Return the (X, Y) coordinate for the center point of the cell that contains the specified text.  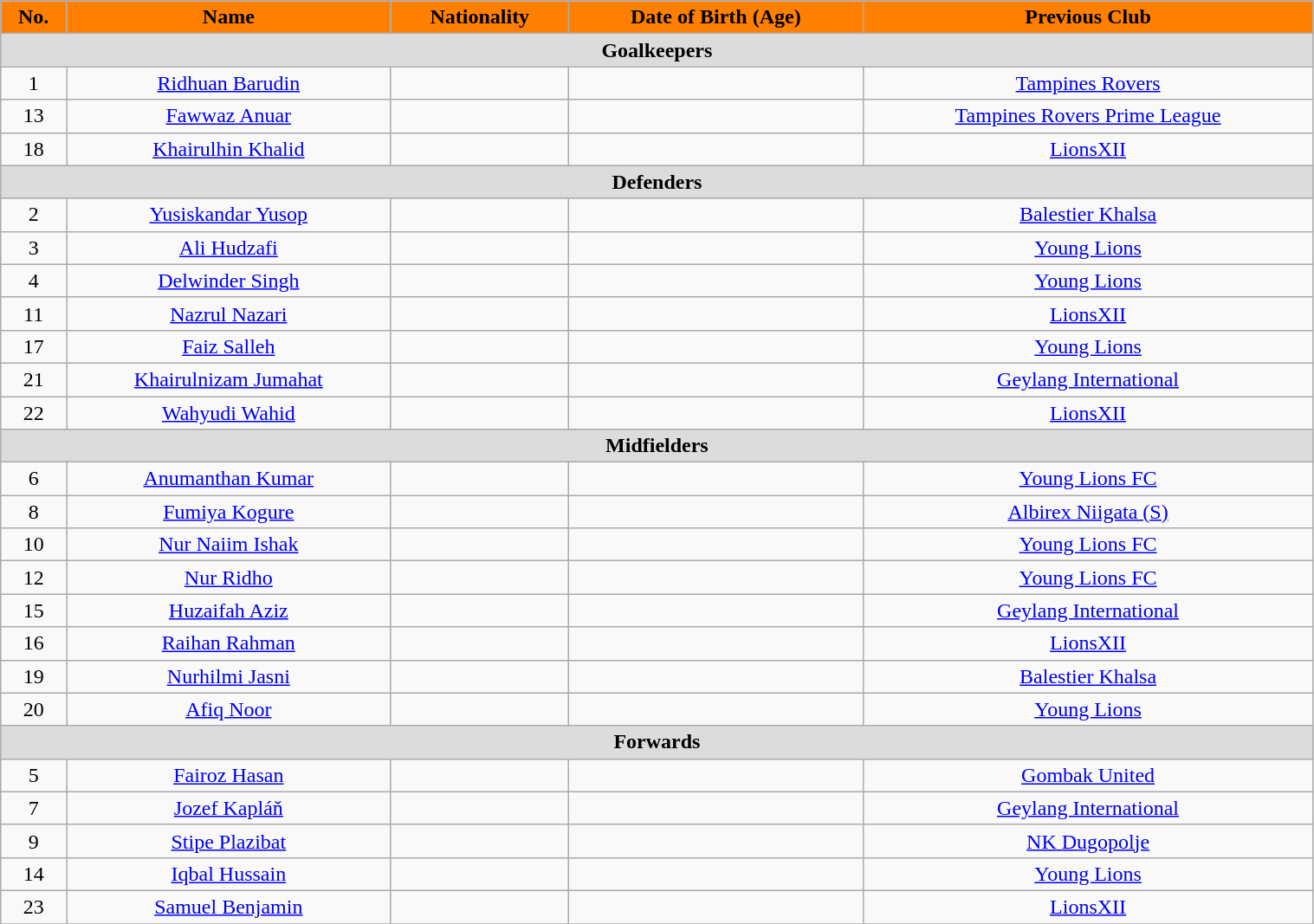
Afiq Noor (229, 709)
9 (34, 841)
Khairulhin Khalid (229, 149)
1 (34, 83)
6 (34, 479)
Ali Hudzafi (229, 248)
14 (34, 874)
Date of Birth (Age) (716, 17)
19 (34, 676)
Gombak United (1088, 775)
13 (34, 116)
Goalkeepers (657, 50)
Faiz Salleh (229, 346)
Nurhilmi Jasni (229, 676)
Anumanthan Kumar (229, 479)
7 (34, 808)
Tampines Rovers (1088, 83)
Delwinder Singh (229, 281)
Nazrul Nazari (229, 313)
Fairoz Hasan (229, 775)
Samuel Benjamin (229, 907)
Nur Ridho (229, 578)
10 (34, 545)
20 (34, 709)
No. (34, 17)
Previous Club (1088, 17)
Tampines Rovers Prime League (1088, 116)
Forwards (657, 742)
Defenders (657, 182)
Iqbal Hussain (229, 874)
Fawwaz Anuar (229, 116)
21 (34, 379)
Wahyudi Wahid (229, 413)
Midfielders (657, 446)
Khairulnizam Jumahat (229, 379)
5 (34, 775)
NK Dugopolje (1088, 841)
Ridhuan Barudin (229, 83)
Raihan Rahman (229, 643)
Name (229, 17)
23 (34, 907)
2 (34, 215)
3 (34, 248)
Huzaifah Aziz (229, 611)
Albirex Niigata (S) (1088, 512)
Nationality (480, 17)
Fumiya Kogure (229, 512)
16 (34, 643)
8 (34, 512)
22 (34, 413)
12 (34, 578)
4 (34, 281)
Nur Naiim Ishak (229, 545)
11 (34, 313)
15 (34, 611)
17 (34, 346)
Yusiskandar Yusop (229, 215)
Stipe Plazibat (229, 841)
18 (34, 149)
Jozef Kapláň (229, 808)
